Search for the cell housing the specified text and yield its (x, y) center coordinate. 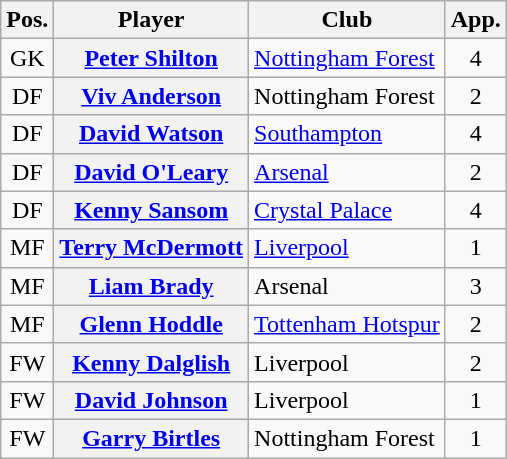
David Johnson (152, 400)
Pos. (28, 20)
Liam Brady (152, 286)
App. (476, 20)
David Watson (152, 134)
Peter Shilton (152, 58)
Garry Birtles (152, 438)
David O'Leary (152, 172)
Terry McDermott (152, 248)
Kenny Dalglish (152, 362)
Southampton (348, 134)
Kenny Sansom (152, 210)
Tottenham Hotspur (348, 324)
Club (348, 20)
Glenn Hoddle (152, 324)
Crystal Palace (348, 210)
GK (28, 58)
Player (152, 20)
Viv Anderson (152, 96)
3 (476, 286)
